Output the [x, y] coordinate of the center of the cell containing the given text.  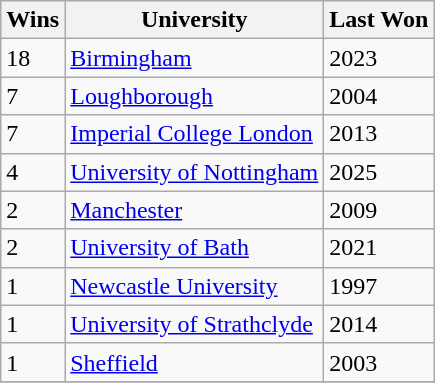
Birmingham [194, 58]
4 [33, 172]
Wins [33, 20]
Newcastle University [194, 286]
18 [33, 58]
2025 [379, 172]
University [194, 20]
University of Bath [194, 248]
1997 [379, 286]
University of Strathclyde [194, 324]
Imperial College London [194, 134]
Sheffield [194, 362]
2004 [379, 96]
2009 [379, 210]
2003 [379, 362]
2014 [379, 324]
2023 [379, 58]
Last Won [379, 20]
2021 [379, 248]
2013 [379, 134]
Loughborough [194, 96]
University of Nottingham [194, 172]
Manchester [194, 210]
